Find where the given text appears and provide that cell's center as (x, y) coordinate. 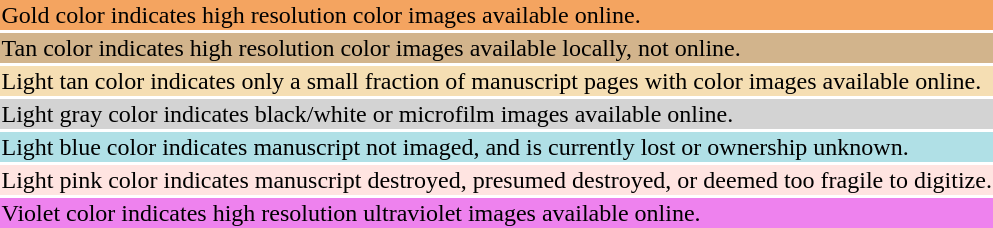
Light blue color indicates manuscript not imaged, and is currently lost or ownership unknown. (496, 147)
Light pink color indicates manuscript destroyed, presumed destroyed, or deemed too fragile to digitize. (496, 180)
Gold color indicates high resolution color images available online. (496, 15)
Tan color indicates high resolution color images available locally, not online. (496, 48)
Light tan color indicates only a small fraction of manuscript pages with color images available online. (496, 81)
Violet color indicates high resolution ultraviolet images available online. (496, 213)
Light gray color indicates black/white or microfilm images available online. (496, 114)
